Extract the (X, Y) coordinate from the center of the cell holding the provided text.  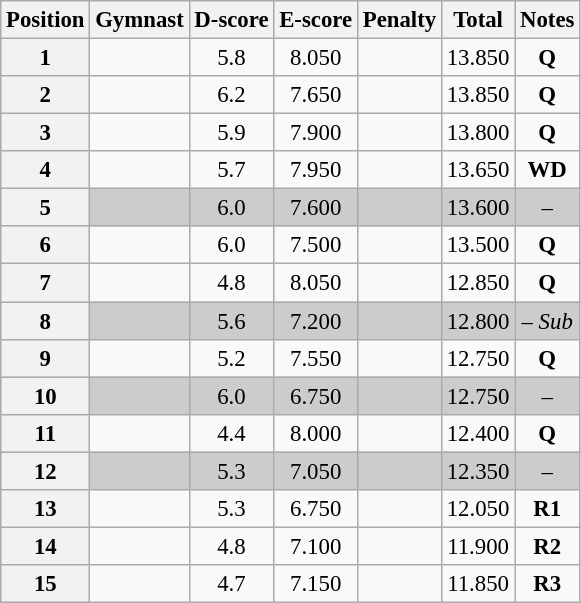
8.000 (316, 433)
Total (478, 20)
6 (46, 245)
5.6 (232, 321)
9 (46, 358)
14 (46, 546)
11 (46, 433)
4.4 (232, 433)
7.500 (316, 245)
4 (46, 170)
5.2 (232, 358)
13.650 (478, 170)
12.050 (478, 509)
Gymnast (140, 20)
5.9 (232, 133)
13.600 (478, 208)
R3 (548, 584)
7.650 (316, 95)
Penalty (399, 20)
5.7 (232, 170)
R2 (548, 546)
4.7 (232, 584)
– Sub (548, 321)
Notes (548, 20)
E-score (316, 20)
12.400 (478, 433)
7.200 (316, 321)
12 (46, 471)
11.850 (478, 584)
8 (46, 321)
13 (46, 509)
13.800 (478, 133)
7.050 (316, 471)
5.8 (232, 58)
7 (46, 283)
7.150 (316, 584)
5 (46, 208)
7.600 (316, 208)
Position (46, 20)
12.800 (478, 321)
D-score (232, 20)
2 (46, 95)
7.950 (316, 170)
11.900 (478, 546)
7.550 (316, 358)
7.900 (316, 133)
WD (548, 170)
R1 (548, 509)
7.100 (316, 546)
12.850 (478, 283)
15 (46, 584)
13.500 (478, 245)
3 (46, 133)
12.350 (478, 471)
6.2 (232, 95)
1 (46, 58)
10 (46, 396)
